Identify which cell holds the provided text, then report its [x, y] central coordinate. 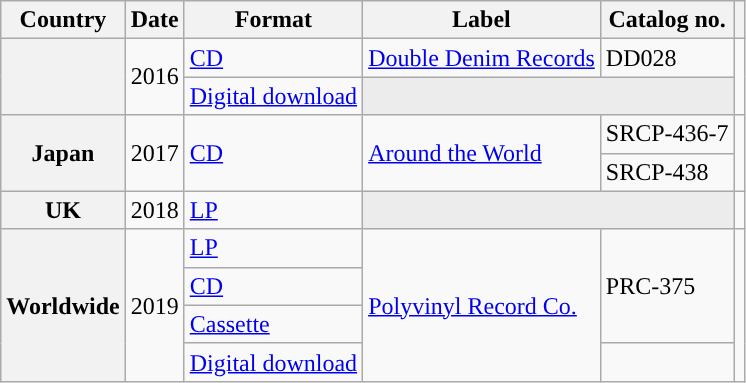
PRC-375 [667, 286]
UK [63, 210]
Worldwide [63, 305]
Cassette [273, 324]
2019 [154, 305]
2016 [154, 77]
SRCP-436-7 [667, 134]
Date [154, 20]
2018 [154, 210]
Format [273, 20]
Label [482, 20]
Japan [63, 153]
Polyvinyl Record Co. [482, 305]
Catalog no. [667, 20]
Around the World [482, 153]
DD028 [667, 58]
SRCP-438 [667, 172]
Country [63, 20]
Double Denim Records [482, 58]
2017 [154, 153]
